Provide the (x, y) coordinate of the cell's center where the given text is located.  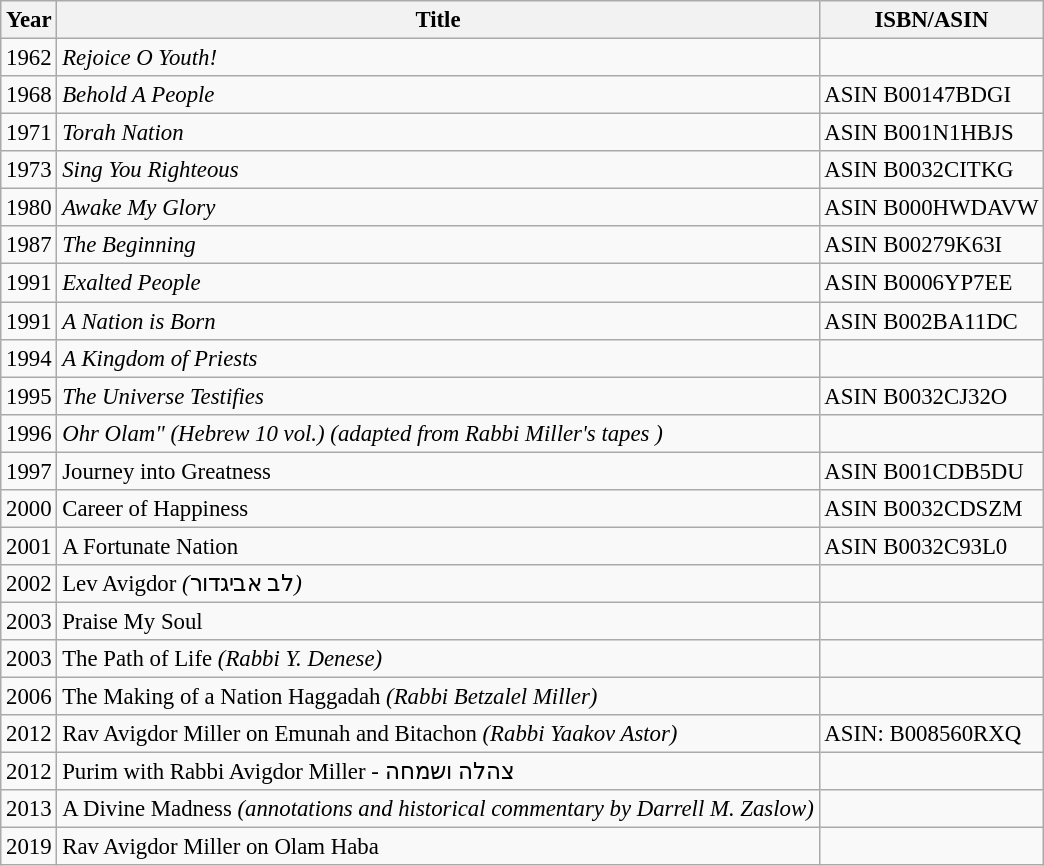
ASIN: B008560RXQ (932, 734)
Praise My Soul (438, 621)
Rav Avigdor Miller on Olam Haba (438, 847)
ASIN B001CDB5DU (932, 471)
Title (438, 20)
ASIN B001N1HBJS (932, 133)
Career of Happiness (438, 509)
1973 (29, 170)
ISBN/ASIN (932, 20)
Torah Nation (438, 133)
Awake My Glory (438, 208)
ASIN B0032CJ32O (932, 396)
2019 (29, 847)
ASIN B002BA11DC (932, 321)
The Making of a Nation Haggadah (Rabbi Betzalel Miller) (438, 697)
2013 (29, 809)
The Universe Testifies (438, 396)
The Path of Life (Rabbi Y. Denese) (438, 659)
Lev Avigdor (לב אביגדור) (438, 584)
Rejoice O Youth! (438, 58)
1971 (29, 133)
Rav Avigdor Miller on Emunah and Bitachon (Rabbi Yaakov Astor) (438, 734)
1980 (29, 208)
1968 (29, 95)
1996 (29, 433)
1987 (29, 245)
Purim with Rabbi Avigdor Miller - צהלה ושמחה (438, 772)
1995 (29, 396)
2006 (29, 697)
2001 (29, 546)
Year (29, 20)
Behold A People (438, 95)
A Kingdom of Priests (438, 358)
ASIN B0006YP7EE (932, 283)
The Beginning (438, 245)
2002 (29, 584)
ASIN B0032CITKG (932, 170)
Ohr Olam" (Hebrew 10 vol.) (adapted from Rabbi Miller's tapes ) (438, 433)
A Nation is Born (438, 321)
1962 (29, 58)
Sing You Righteous (438, 170)
ASIN B00147BDGI (932, 95)
ASIN B000HWDAVW (932, 208)
ASIN B0032CDSZM (932, 509)
ASIN B00279K63I (932, 245)
2000 (29, 509)
1997 (29, 471)
Exalted People (438, 283)
ASIN B0032C93L0 (932, 546)
A Fortunate Nation (438, 546)
A Divine Madness (annotations and historical commentary by Darrell M. Zaslow) (438, 809)
Journey into Greatness (438, 471)
1994 (29, 358)
